Scan for the cell matching the given text and deliver its [X, Y] coordinate at center. 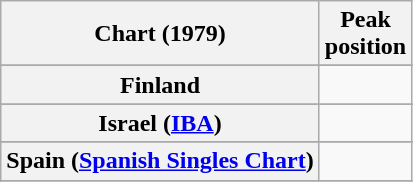
Finland [160, 85]
Peakposition [365, 34]
Israel (IBA) [160, 123]
Spain (Spanish Singles Chart) [160, 161]
Chart (1979) [160, 34]
